Locate the cell with the specified text and output its [x, y] center coordinate. 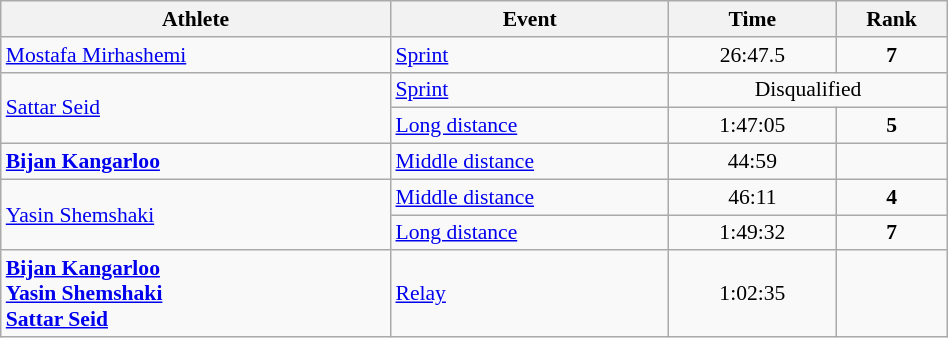
Relay [529, 294]
Event [529, 19]
1:02:35 [752, 294]
26:47.5 [752, 55]
Bijan KangarlooYasin ShemshakiSattar Seid [196, 294]
Time [752, 19]
46:11 [752, 197]
Disqualified [808, 90]
Bijan Kangarloo [196, 162]
Rank [892, 19]
Mostafa Mirhashemi [196, 55]
Athlete [196, 19]
Sattar Seid [196, 108]
Yasin Shemshaki [196, 214]
1:49:32 [752, 233]
5 [892, 126]
1:47:05 [752, 126]
44:59 [752, 162]
4 [892, 197]
